Find where the given text appears and provide that cell's center as [X, Y] coordinate. 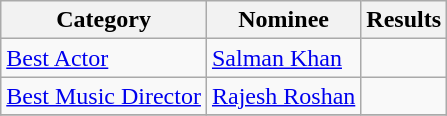
Salman Khan [283, 58]
Best Actor [104, 58]
Nominee [283, 20]
Results [404, 20]
Rajesh Roshan [283, 96]
Category [104, 20]
Best Music Director [104, 96]
